From the cell containing the given text, extract its center point as (x, y) coordinate. 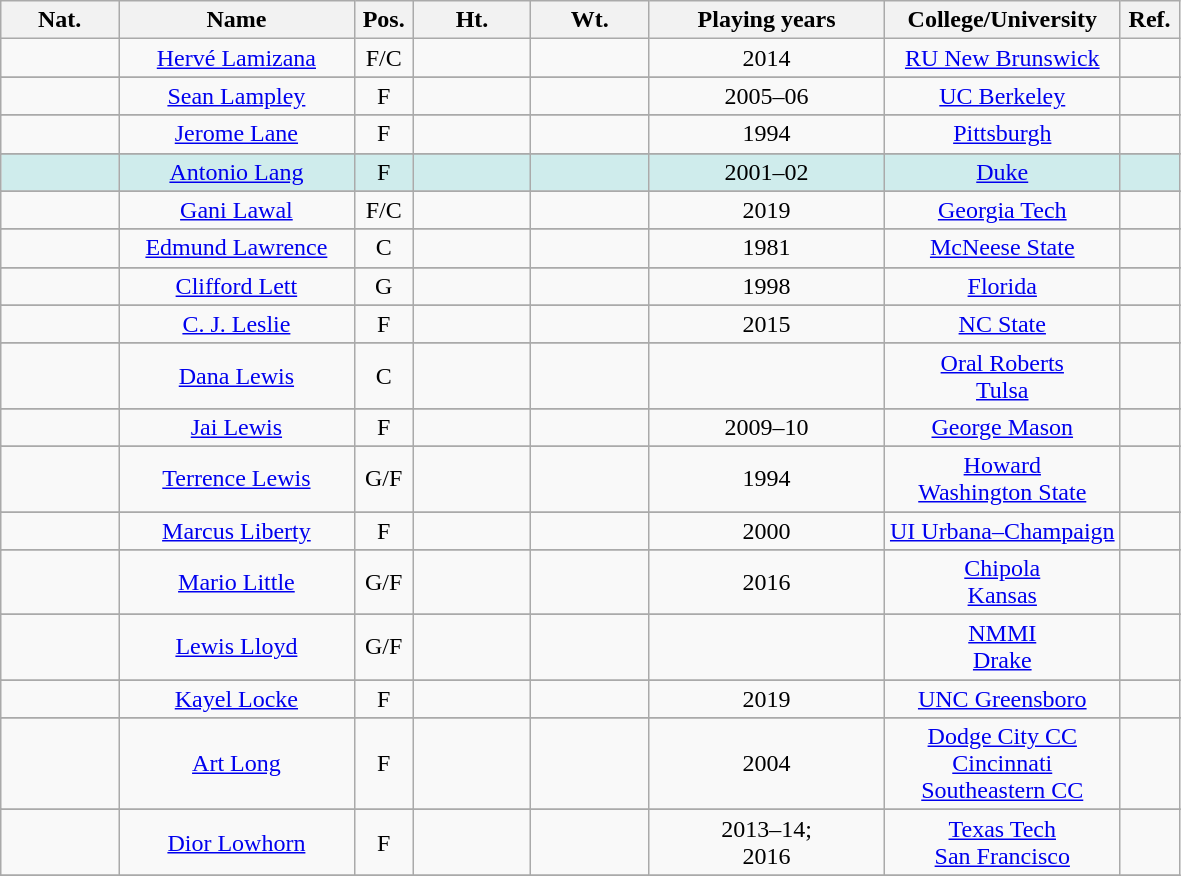
Dodge City CCCincinnatiSoutheastern CC (1002, 764)
NC State (1002, 324)
Ref. (1150, 20)
McNeese State (1002, 248)
C. J. Leslie (237, 324)
George Mason (1002, 427)
Lewis Lloyd (237, 648)
RU New Brunswick (1002, 58)
College/University (1002, 20)
2001–02 (767, 172)
2016 (767, 582)
Gani Lawal (237, 210)
Georgia Tech (1002, 210)
G (384, 286)
UI Urbana–Champaign (1002, 531)
UNC Greensboro (1002, 699)
Oral RobertsTulsa (1002, 376)
Dana Lewis (237, 376)
Nat. (60, 20)
Jai Lewis (237, 427)
Art Long (237, 764)
1981 (767, 248)
Kayel Locke (237, 699)
2000 (767, 531)
Marcus Liberty (237, 531)
Antonio Lang (237, 172)
Terrence Lewis (237, 478)
ChipolaKansas (1002, 582)
Playing years (767, 20)
Wt. (590, 20)
NMMIDrake (1002, 648)
Clifford Lett (237, 286)
1998 (767, 286)
Pittsburgh (1002, 134)
2005–06 (767, 96)
2004 (767, 764)
Pos. (384, 20)
Jerome Lane (237, 134)
2014 (767, 58)
2009–10 (767, 427)
Edmund Lawrence (237, 248)
Florida (1002, 286)
2015 (767, 324)
Dior Lowhorn (237, 842)
Ht. (472, 20)
2013–14;2016 (767, 842)
Sean Lampley (237, 96)
Duke (1002, 172)
Mario Little (237, 582)
Hervé Lamizana (237, 58)
Texas TechSan Francisco (1002, 842)
HowardWashington State (1002, 478)
UC Berkeley (1002, 96)
Name (237, 20)
